Extract the (x, y) coordinate from the center of the cell holding the provided text.  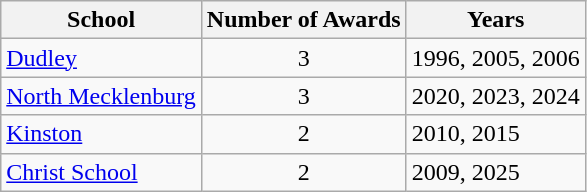
North Mecklenburg (102, 96)
Christ School (102, 172)
Number of Awards (304, 20)
2020, 2023, 2024 (496, 96)
2010, 2015 (496, 134)
1996, 2005, 2006 (496, 58)
Kinston (102, 134)
Dudley (102, 58)
School (102, 20)
Years (496, 20)
2009, 2025 (496, 172)
